Detect which cell encompasses the target text, then output its (X, Y) center coordinate. 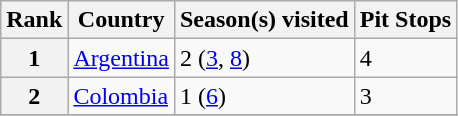
1 (6) (264, 96)
2 (34, 96)
Season(s) visited (264, 20)
4 (405, 58)
Pit Stops (405, 20)
3 (405, 96)
2 (3, 8) (264, 58)
Country (122, 20)
Argentina (122, 58)
1 (34, 58)
Rank (34, 20)
Colombia (122, 96)
